Output the (x, y) coordinate of the center of the cell containing the given text.  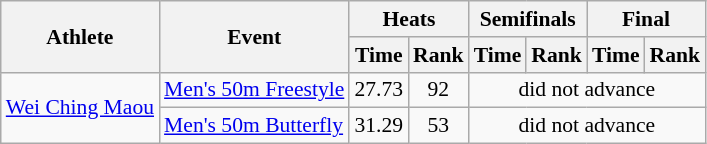
Event (254, 36)
Wei Ching Maou (80, 108)
Men's 50m Freestyle (254, 90)
92 (438, 90)
31.29 (378, 126)
Heats (408, 19)
53 (438, 126)
Athlete (80, 36)
Semifinals (528, 19)
Final (646, 19)
Men's 50m Butterfly (254, 126)
27.73 (378, 90)
